Output the [X, Y] coordinate of the center of the cell containing the given text.  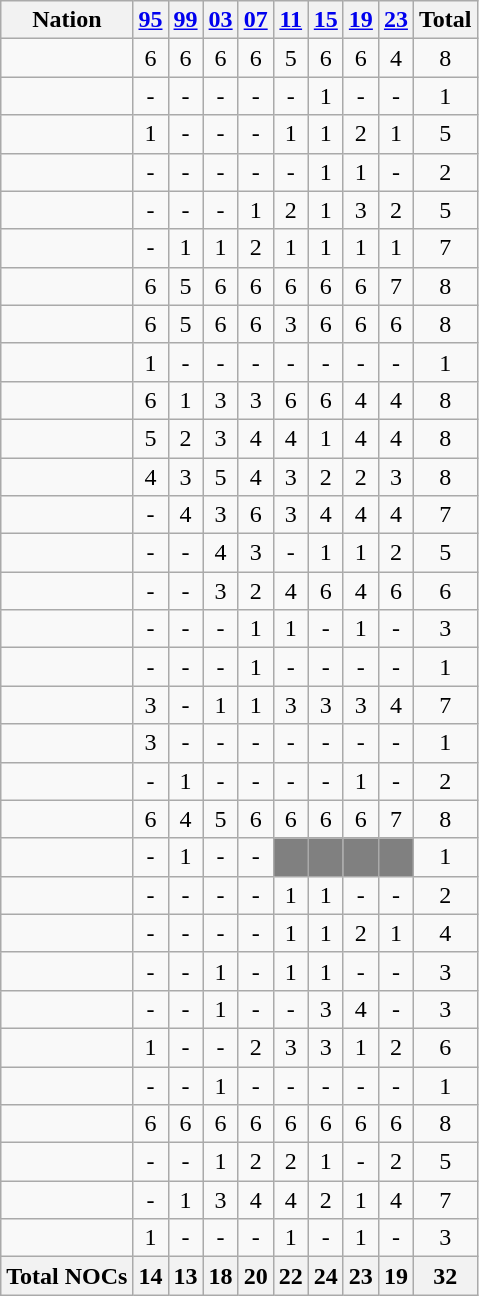
32 [445, 1276]
03 [220, 20]
07 [256, 20]
95 [150, 20]
14 [150, 1276]
Total NOCs [67, 1276]
Total [445, 20]
11 [290, 20]
15 [326, 20]
24 [326, 1276]
13 [186, 1276]
18 [220, 1276]
20 [256, 1276]
Nation [67, 20]
22 [290, 1276]
99 [186, 20]
